Provide the [x, y] coordinate of the cell's center where the given text is located.  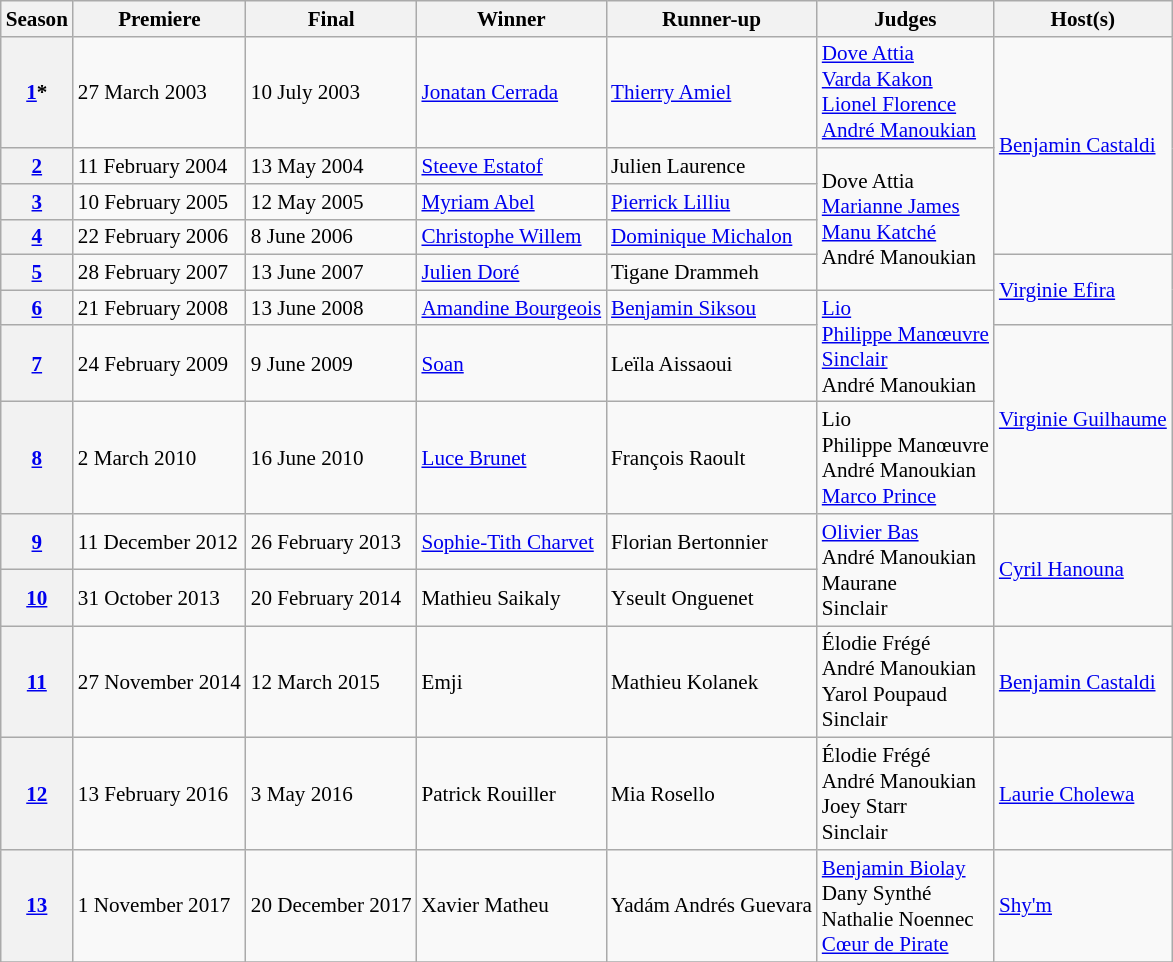
1* [37, 92]
12 March 2015 [332, 682]
1 November 2017 [160, 906]
Xavier Matheu [512, 906]
Winner [512, 18]
Dove Attia Varda Kakon Lionel Florence André Manoukian [906, 92]
Lio Philippe Manœuvre André ManoukianMarco Prince [906, 458]
27 March 2003 [160, 92]
Mathieu Kolanek [712, 682]
Florian Bertonnier [712, 542]
2 [37, 166]
Sophie-Tith Charvet [512, 542]
François Raoult [712, 458]
22 February 2006 [160, 236]
Soan [512, 363]
Final [332, 18]
Lio Philippe Manœuvre Sinclair André Manoukian [906, 346]
Julien Doré [512, 272]
Runner-up [712, 18]
Emji [512, 682]
Élodie Frégé André Manoukian Joey Starr Sinclair [906, 794]
Laurie Cholewa [1083, 794]
Dove Attia Marianne James Manu Katché André Manoukian [906, 219]
2 March 2010 [160, 458]
9 [37, 542]
Thierry Amiel [712, 92]
5 [37, 272]
11 December 2012 [160, 542]
Judges [906, 18]
Steeve Estatof [512, 166]
3 May 2016 [332, 794]
24 February 2009 [160, 363]
Julien Laurence [712, 166]
7 [37, 363]
3 [37, 202]
4 [37, 236]
Leïla Aissaoui [712, 363]
Patrick Rouiller [512, 794]
12 [37, 794]
Élodie Frégé André Manoukian Yarol Poupaud Sinclair [906, 682]
13 [37, 906]
Mathieu Saikaly [512, 598]
13 June 2007 [332, 272]
Mia Rosello [712, 794]
20 February 2014 [332, 598]
Shy'm [1083, 906]
20 December 2017 [332, 906]
13 June 2008 [332, 308]
Jonatan Cerrada [512, 92]
28 February 2007 [160, 272]
31 October 2013 [160, 598]
Yseult Onguenet [712, 598]
26 February 2013 [332, 542]
27 November 2014 [160, 682]
12 May 2005 [332, 202]
11 February 2004 [160, 166]
Luce Brunet [512, 458]
Virginie Efira [1083, 290]
Benjamin Siksou [712, 308]
11 [37, 682]
Tigane Drammeh [712, 272]
9 June 2009 [332, 363]
Christophe Willem [512, 236]
10 [37, 598]
Dominique Michalon [712, 236]
8 [37, 458]
21 February 2008 [160, 308]
Amandine Bourgeois [512, 308]
Yadám Andrés Guevara [712, 906]
Premiere [160, 18]
13 February 2016 [160, 794]
10 February 2005 [160, 202]
8 June 2006 [332, 236]
10 July 2003 [332, 92]
Benjamin Biolay Dany Synthé Nathalie Noennec Cœur de Pirate [906, 906]
Pierrick Lilliu [712, 202]
Virginie Guilhaume [1083, 419]
6 [37, 308]
Myriam Abel [512, 202]
Cyril Hanouna [1083, 570]
Olivier Bas André Manoukian Maurane Sinclair [906, 570]
Season [37, 18]
Host(s) [1083, 18]
16 June 2010 [332, 458]
13 May 2004 [332, 166]
